Search for the cell housing the specified text and yield its [x, y] center coordinate. 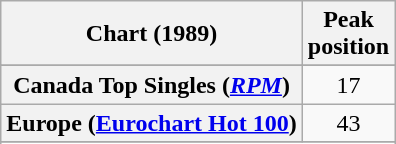
Chart (1989) [152, 34]
Canada Top Singles (RPM) [152, 85]
Europe (Eurochart Hot 100) [152, 123]
43 [348, 123]
17 [348, 85]
Peakposition [348, 34]
